Detect which cell encompasses the target text, then output its [X, Y] center coordinate. 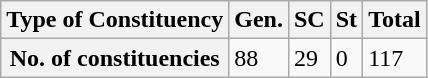
St [346, 20]
No. of constituencies [115, 58]
88 [259, 58]
Total [395, 20]
0 [346, 58]
117 [395, 58]
Gen. [259, 20]
Type of Constituency [115, 20]
SC [309, 20]
29 [309, 58]
